Determine the [x, y] coordinate at the center of the cell enclosing the given text.  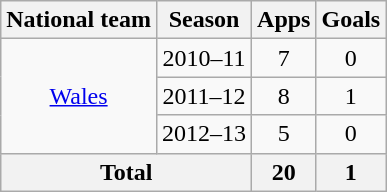
Season [204, 20]
20 [284, 172]
7 [284, 58]
2012–13 [204, 134]
Goals [351, 20]
8 [284, 96]
National team [79, 20]
2010–11 [204, 58]
5 [284, 134]
Apps [284, 20]
Wales [79, 96]
2011–12 [204, 96]
Total [126, 172]
